Capture the cell that displays the provided text and extract its [X, Y] central coordinate. 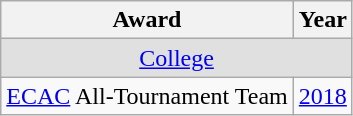
2018 [322, 96]
ECAC All-Tournament Team [148, 96]
College [177, 58]
Year [322, 20]
Award [148, 20]
